Determine the (X, Y) coordinate at the center of the cell enclosing the given text.  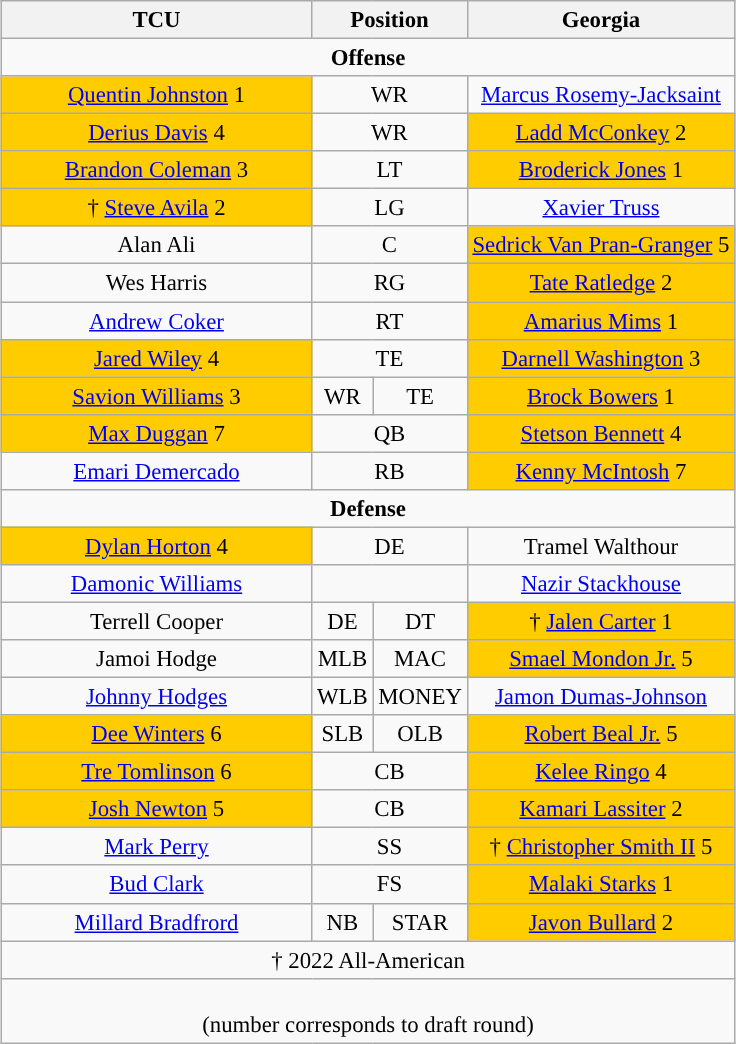
RG (390, 283)
Bud Clark (156, 885)
Dee Winters 6 (156, 734)
MONEY (420, 697)
Robert Beal Jr. 5 (601, 734)
NB (342, 922)
Position (390, 20)
Dylan Horton 4 (156, 546)
Mark Perry (156, 847)
Terrell Cooper (156, 621)
Savion Williams 3 (156, 396)
Javon Bullard 2 (601, 922)
QB (390, 433)
Darnell Washington 3 (601, 358)
WLB (342, 697)
Alan Ali (156, 245)
Damonic Williams (156, 584)
Emari Demercado (156, 471)
Jared Wiley 4 (156, 358)
SLB (342, 734)
Malaki Starks 1 (601, 885)
OLB (420, 734)
Tre Tomlinson 6 (156, 772)
Millard Bradfrord (156, 922)
† Jalen Carter 1 (601, 621)
FS (390, 885)
Josh Newton 5 (156, 809)
† Christopher Smith II 5 (601, 847)
Offense (368, 58)
RB (390, 471)
Jamon Dumas-Johnson (601, 697)
Xavier Truss (601, 208)
Kamari Lassiter 2 (601, 809)
Derius Davis 4 (156, 133)
Kelee Ringo 4 (601, 772)
Nazir Stackhouse (601, 584)
DT (420, 621)
Defense (368, 509)
MLB (342, 659)
Georgia (601, 20)
Amarius Mims 1 (601, 321)
Wes Harris (156, 283)
Tramel Walthour (601, 546)
SS (390, 847)
Brandon Coleman 3 (156, 170)
Sedrick Van Pran-Granger 5 (601, 245)
Quentin Johnston 1 (156, 95)
(number corresponds to draft round) (368, 1010)
Max Duggan 7 (156, 433)
Kenny McIntosh 7 (601, 471)
Andrew Coker (156, 321)
C (390, 245)
MAC (420, 659)
Smael Mondon Jr. 5 (601, 659)
† 2022 All-American (368, 960)
Jamoi Hodge (156, 659)
Marcus Rosemy-Jacksaint (601, 95)
RT (390, 321)
Johnny Hodges (156, 697)
LG (390, 208)
† Steve Avila 2 (156, 208)
Ladd McConkey 2 (601, 133)
TCU (156, 20)
LT (390, 170)
Tate Ratledge 2 (601, 283)
STAR (420, 922)
Stetson Bennett 4 (601, 433)
Broderick Jones 1 (601, 170)
Brock Bowers 1 (601, 396)
